For the text-containing cell, return its midpoint in (x, y) coordinate format. 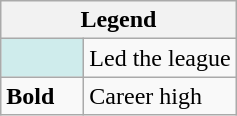
Bold (42, 96)
Led the league (160, 58)
Legend (118, 20)
Career high (160, 96)
